Find where the given text appears and provide that cell's center as [x, y] coordinate. 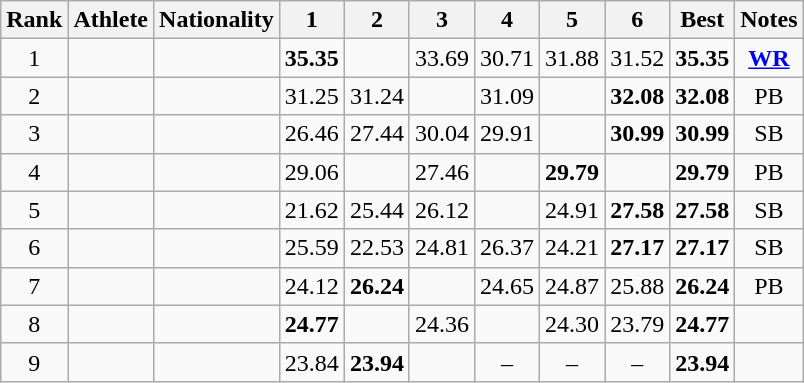
24.87 [572, 286]
31.88 [572, 58]
24.12 [312, 286]
23.84 [312, 362]
31.24 [376, 96]
21.62 [312, 210]
WR [769, 58]
25.59 [312, 248]
Athlete [111, 20]
29.06 [312, 172]
8 [34, 324]
Rank [34, 20]
24.81 [442, 248]
33.69 [442, 58]
27.46 [442, 172]
7 [34, 286]
31.25 [312, 96]
30.71 [506, 58]
31.52 [638, 58]
23.79 [638, 324]
24.36 [442, 324]
25.44 [376, 210]
25.88 [638, 286]
Best [702, 20]
9 [34, 362]
29.91 [506, 134]
24.21 [572, 248]
31.09 [506, 96]
22.53 [376, 248]
30.04 [442, 134]
24.30 [572, 324]
Notes [769, 20]
26.46 [312, 134]
Nationality [217, 20]
26.12 [442, 210]
26.37 [506, 248]
24.65 [506, 286]
27.44 [376, 134]
24.91 [572, 210]
